From the cell containing the given text, extract its center point as [X, Y] coordinate. 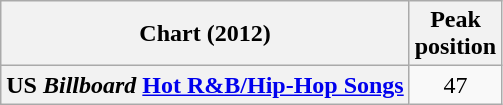
47 [455, 85]
US Billboard Hot R&B/Hip-Hop Songs [205, 85]
Chart (2012) [205, 34]
Peakposition [455, 34]
